Capture the cell that displays the provided text and extract its (X, Y) central coordinate. 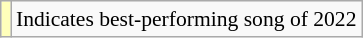
Indicates best-performing song of 2022 (186, 19)
